Pinpoint the cell where the given text exists, returning its [X, Y] midpoint coordinate. 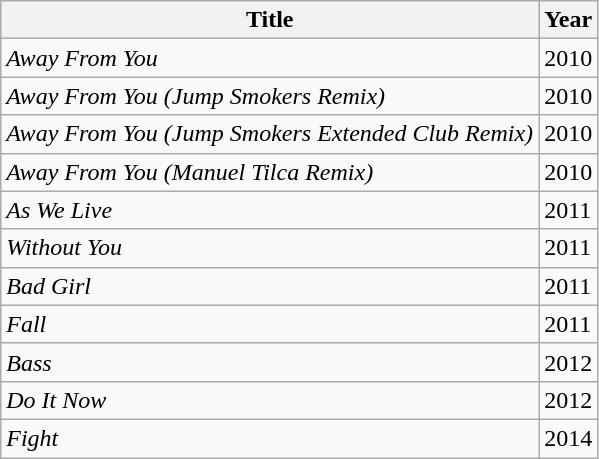
Away From You [270, 58]
Bad Girl [270, 286]
As We Live [270, 210]
Away From You (Jump Smokers Remix) [270, 96]
Title [270, 20]
Fight [270, 438]
Away From You (Manuel Tilca Remix) [270, 172]
Away From You (Jump Smokers Extended Club Remix) [270, 134]
Fall [270, 324]
Bass [270, 362]
Do It Now [270, 400]
Without You [270, 248]
Year [568, 20]
2014 [568, 438]
